Scan for the cell matching the given text and deliver its [x, y] coordinate at center. 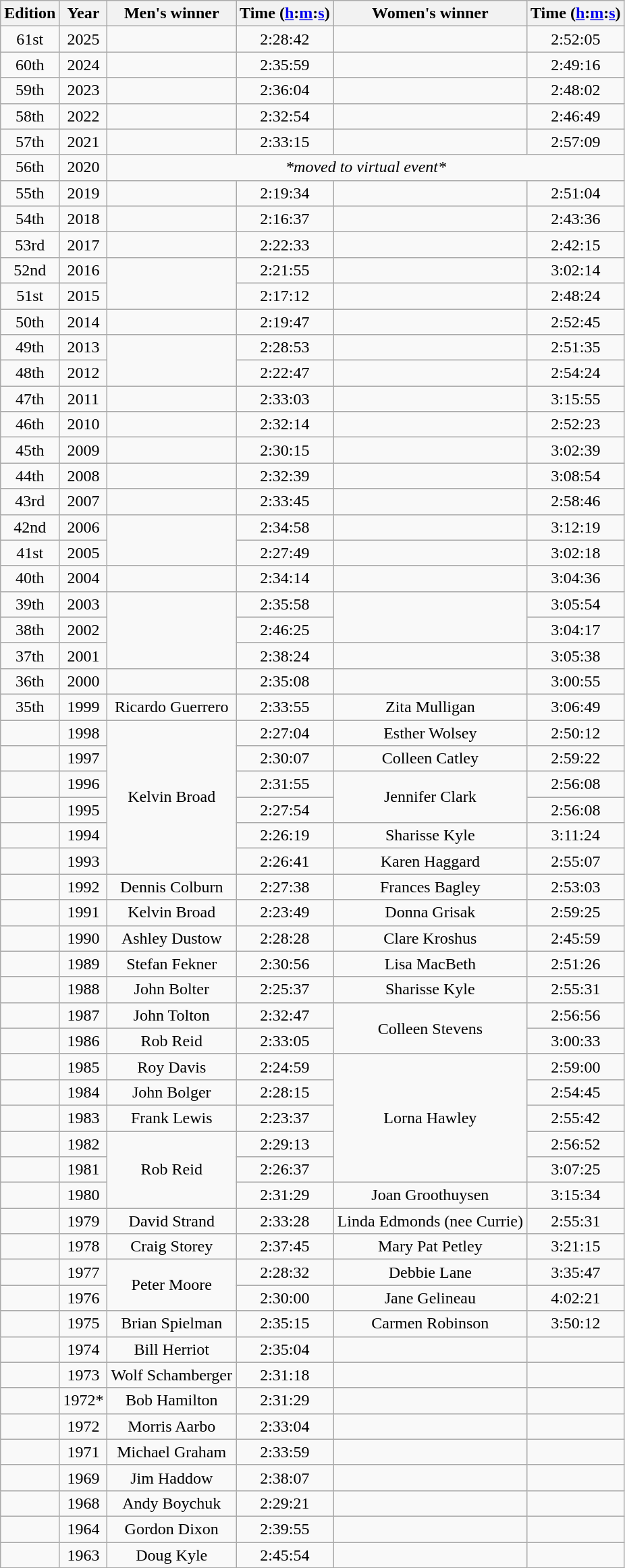
2019 [84, 193]
Craig Storey [171, 1247]
2:27:54 [285, 810]
2:57:09 [575, 142]
53rd [30, 244]
3:12:19 [575, 527]
Stefan Fekner [171, 964]
36th [30, 681]
2000 [84, 681]
2:30:00 [285, 1298]
3:02:14 [575, 270]
3:05:38 [575, 655]
2005 [84, 553]
40th [30, 578]
2011 [84, 399]
Clare Kroshus [430, 938]
1971 [84, 1452]
38th [30, 630]
1981 [84, 1170]
2:32:14 [285, 425]
2:39:55 [285, 1529]
2:43:36 [575, 219]
3:04:17 [575, 630]
2:33:28 [285, 1221]
3:00:33 [575, 1041]
Esther Wolsey [430, 732]
2:49:16 [575, 65]
1986 [84, 1041]
42nd [30, 527]
3:06:49 [575, 707]
John Bolter [171, 990]
Doug Kyle [171, 1555]
David Strand [171, 1221]
2:22:33 [285, 244]
45th [30, 450]
2009 [84, 450]
57th [30, 142]
3:07:25 [575, 1170]
51st [30, 296]
Debbie Lane [430, 1272]
2:33:03 [285, 399]
Zita Mulligan [430, 707]
2:59:25 [575, 913]
2:29:13 [285, 1144]
2:35:08 [285, 681]
2:33:04 [285, 1426]
Ricardo Guerrero [171, 707]
2:27:49 [285, 553]
3:21:15 [575, 1247]
2004 [84, 578]
2:30:56 [285, 964]
Linda Edmonds (nee Currie) [430, 1221]
2:32:54 [285, 116]
2003 [84, 604]
Roy Davis [171, 1066]
Joan Groothuysen [430, 1195]
2:33:05 [285, 1041]
2:55:42 [575, 1118]
2:52:23 [575, 425]
2:35:15 [285, 1324]
2:45:59 [575, 938]
Jane Gelineau [430, 1298]
2:27:38 [285, 887]
2017 [84, 244]
1992 [84, 887]
2:51:04 [575, 193]
2:52:45 [575, 322]
3:15:34 [575, 1195]
Jim Haddow [171, 1478]
2:31:18 [285, 1375]
2:33:15 [285, 142]
1989 [84, 964]
60th [30, 65]
1979 [84, 1221]
Women's winner [430, 13]
1993 [84, 861]
1991 [84, 913]
Peter Moore [171, 1285]
54th [30, 219]
1997 [84, 759]
Mary Pat Petley [430, 1247]
2:35:04 [285, 1349]
1972 [84, 1426]
2:29:21 [285, 1503]
2015 [84, 296]
2:54:24 [575, 373]
Gordon Dixon [171, 1529]
49th [30, 348]
43rd [30, 502]
1996 [84, 784]
2:23:49 [285, 913]
Morris Aarbo [171, 1426]
2:36:04 [285, 90]
2:50:12 [575, 732]
1972* [84, 1401]
2:48:02 [575, 90]
Donna Grisak [430, 913]
2:48:24 [575, 296]
2:28:53 [285, 348]
2:26:37 [285, 1170]
2:17:12 [285, 296]
2:28:28 [285, 938]
2:28:32 [285, 1272]
2024 [84, 65]
2:30:15 [285, 450]
56th [30, 167]
1968 [84, 1503]
3:02:18 [575, 553]
Michael Graham [171, 1452]
1990 [84, 938]
Ashley Dustow [171, 938]
2:52:05 [575, 39]
37th [30, 655]
4:02:21 [575, 1298]
47th [30, 399]
1999 [84, 707]
2:42:15 [575, 244]
2:38:24 [285, 655]
Frances Bagley [430, 887]
2:59:00 [575, 1066]
2:35:58 [285, 604]
Lisa MacBeth [430, 964]
Andy Boychuk [171, 1503]
2:54:45 [575, 1092]
2:56:56 [575, 1015]
44th [30, 476]
2010 [84, 425]
39th [30, 604]
Brian Spielman [171, 1324]
3:15:55 [575, 399]
2:33:45 [285, 502]
2:55:07 [575, 861]
2002 [84, 630]
2020 [84, 167]
2:25:37 [285, 990]
1982 [84, 1144]
Bill Herriot [171, 1349]
2:34:14 [285, 578]
2:37:45 [285, 1247]
2014 [84, 322]
2:26:19 [285, 836]
1980 [84, 1195]
2:56:52 [575, 1144]
2:27:04 [285, 732]
2:23:37 [285, 1118]
1976 [84, 1298]
48th [30, 373]
35th [30, 707]
2012 [84, 373]
2:28:15 [285, 1092]
1978 [84, 1247]
2023 [84, 90]
1973 [84, 1375]
2:58:46 [575, 502]
3:11:24 [575, 836]
3:00:55 [575, 681]
1988 [84, 990]
Carmen Robinson [430, 1324]
52nd [30, 270]
2021 [84, 142]
2:32:39 [285, 476]
1987 [84, 1015]
2:46:49 [575, 116]
2:32:47 [285, 1015]
1975 [84, 1324]
1983 [84, 1118]
41st [30, 553]
1994 [84, 836]
58th [30, 116]
1977 [84, 1272]
Wolf Schamberger [171, 1375]
2:45:54 [285, 1555]
1995 [84, 810]
Men's winner [171, 13]
2:59:22 [575, 759]
Lorna Hawley [430, 1118]
1998 [84, 732]
2:53:03 [575, 887]
2:51:35 [575, 348]
2001 [84, 655]
2:34:58 [285, 527]
Frank Lewis [171, 1118]
2:19:47 [285, 322]
61st [30, 39]
2018 [84, 219]
Edition [30, 13]
Year [84, 13]
50th [30, 322]
59th [30, 90]
46th [30, 425]
1964 [84, 1529]
1963 [84, 1555]
2:21:55 [285, 270]
2013 [84, 348]
3:35:47 [575, 1272]
2:22:47 [285, 373]
2007 [84, 502]
John Tolton [171, 1015]
Dennis Colburn [171, 887]
2:28:42 [285, 39]
2:33:59 [285, 1452]
3:02:39 [575, 450]
2022 [84, 116]
2006 [84, 527]
1974 [84, 1349]
3:50:12 [575, 1324]
*moved to virtual event* [366, 167]
2:33:55 [285, 707]
2025 [84, 39]
2:24:59 [285, 1066]
2:26:41 [285, 861]
3:04:36 [575, 578]
1969 [84, 1478]
John Bolger [171, 1092]
2:19:34 [285, 193]
Colleen Catley [430, 759]
2:51:26 [575, 964]
2016 [84, 270]
1984 [84, 1092]
2:30:07 [285, 759]
2:16:37 [285, 219]
1985 [84, 1066]
Jennifer Clark [430, 797]
Karen Haggard [430, 861]
3:05:54 [575, 604]
Bob Hamilton [171, 1401]
2:35:59 [285, 65]
2:31:55 [285, 784]
2008 [84, 476]
55th [30, 193]
3:08:54 [575, 476]
2:46:25 [285, 630]
Colleen Stevens [430, 1028]
2:38:07 [285, 1478]
